Detect which cell encompasses the target text, then output its (X, Y) center coordinate. 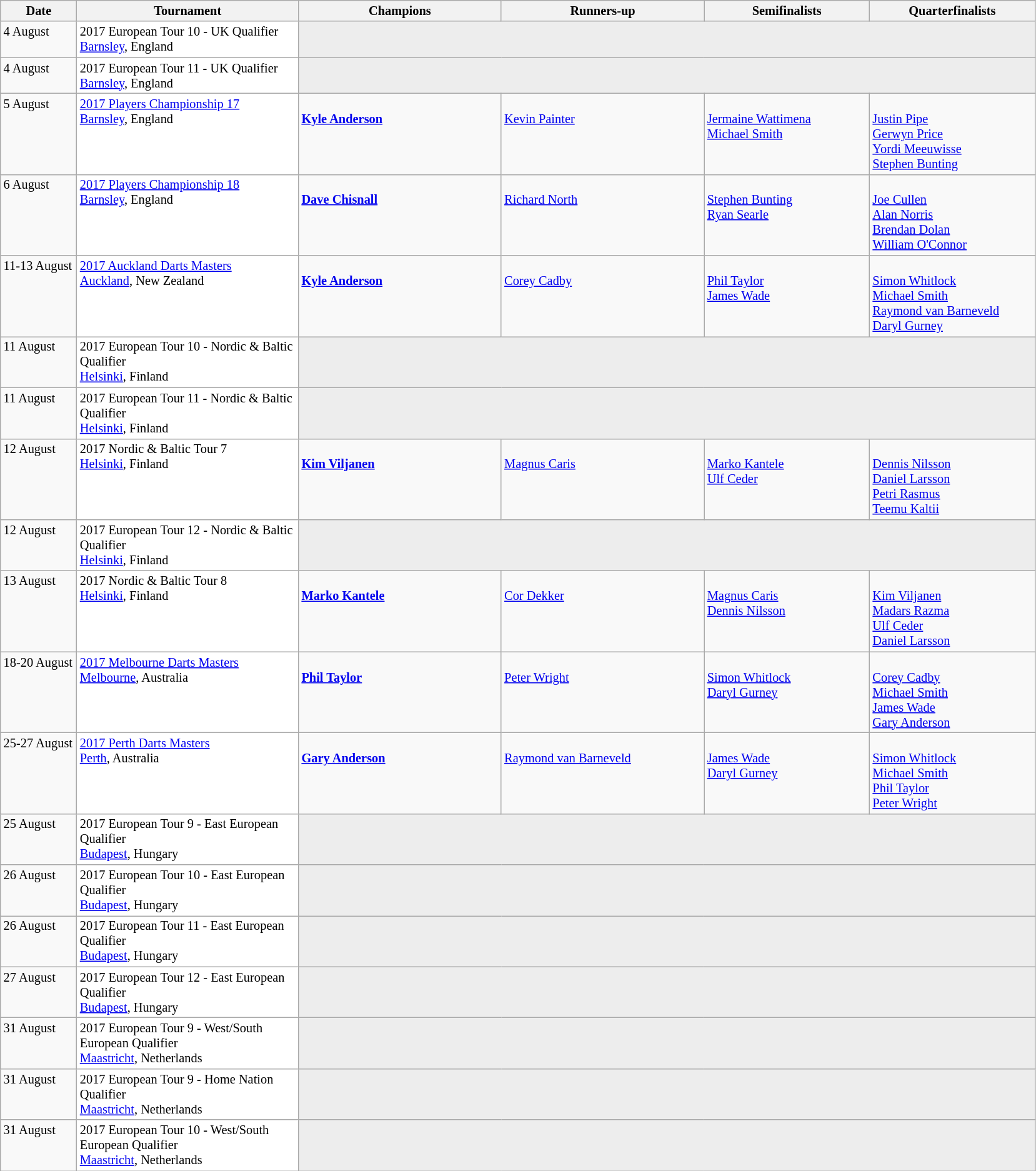
2017 European Tour 12 - Nordic & Baltic Qualifier Helsinki, Finland (187, 545)
Dennis Nilsson Daniel Larsson Petri Rasmus Teemu Kaltii (952, 479)
25 August (39, 839)
Jermaine Wattimena Michael Smith (787, 134)
Simon Whitlock Michael Smith Phil Taylor Peter Wright (952, 773)
Kim Viljanen (400, 479)
2017 Perth Darts MastersPerth, Australia (187, 773)
Stephen Bunting Ryan Searle (787, 215)
5 August (39, 134)
2017 Players Championship 18Barnsley, England (187, 215)
2017 European Tour 10 - UK Qualifier Barnsley, England (187, 39)
2017 European Tour 9 - East European Qualifier Budapest, Hungary (187, 839)
25-27 August (39, 773)
6 August (39, 215)
Corey Cadby Michael Smith James Wade Gary Anderson (952, 692)
Semifinalists (787, 11)
Corey Cadby (602, 296)
2017 Auckland Darts MastersAuckland, New Zealand (187, 296)
2017 European Tour 10 - Nordic & Baltic Qualifier Helsinki, Finland (187, 362)
Marko Kantele Ulf Ceder (787, 479)
Champions (400, 11)
Dave Chisnall (400, 215)
Simon Whitlock Michael Smith Raymond van Barneveld Daryl Gurney (952, 296)
27 August (39, 992)
2017 European Tour 11 - UK Qualifier Barnsley, England (187, 76)
Runners-up (602, 11)
18-20 August (39, 692)
13 August (39, 611)
2017 Players Championship 17Barnsley, England (187, 134)
Justin Pipe Gerwyn Price Yordi Meeuwisse Stephen Bunting (952, 134)
Peter Wright (602, 692)
James Wade Daryl Gurney (787, 773)
2017 Nordic & Baltic Tour 8Helsinki, Finland (187, 611)
2017 Melbourne Darts MastersMelbourne, Australia (187, 692)
Marko Kantele (400, 611)
Phil Taylor James Wade (787, 296)
2017 European Tour 11 - East European Qualifier Budapest, Hungary (187, 941)
2017 European Tour 9 - West/South European Qualifier Maastricht, Netherlands (187, 1043)
Gary Anderson (400, 773)
Quarterfinalists (952, 11)
Kevin Painter (602, 134)
2017 European Tour 11 - Nordic & Baltic Qualifier Helsinki, Finland (187, 413)
Kim Viljanen Madars Razma Ulf Ceder Daniel Larsson (952, 611)
Magnus Caris (602, 479)
Raymond van Barneveld (602, 773)
Magnus Caris Dennis Nilsson (787, 611)
Simon Whitlock Daryl Gurney (787, 692)
2017 European Tour 12 - East European Qualifier Budapest, Hungary (187, 992)
2017 Nordic & Baltic Tour 7Helsinki, Finland (187, 479)
2017 European Tour 10 - West/South European Qualifier Maastricht, Netherlands (187, 1145)
Date (39, 11)
11-13 August (39, 296)
2017 European Tour 10 - East European Qualifier Budapest, Hungary (187, 890)
Phil Taylor (400, 692)
Tournament (187, 11)
2017 European Tour 9 - Home Nation Qualifier Maastricht, Netherlands (187, 1094)
Cor Dekker (602, 611)
Joe Cullen Alan Norris Brendan Dolan William O'Connor (952, 215)
Richard North (602, 215)
